From the cell containing the given text, extract its center point as (X, Y) coordinate. 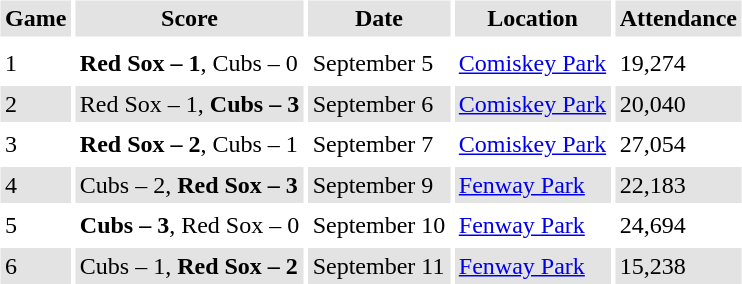
September 6 (379, 104)
Red Sox – 1, Cubs – 3 (189, 104)
22,183 (678, 185)
15,238 (678, 266)
4 (35, 185)
September 7 (379, 144)
September 9 (379, 185)
6 (35, 266)
5 (35, 226)
24,694 (678, 226)
2 (35, 104)
3 (35, 144)
Cubs – 3, Red Sox – 0 (189, 226)
Red Sox – 2, Cubs – 1 (189, 144)
20,040 (678, 104)
September 11 (379, 266)
Cubs – 1, Red Sox – 2 (189, 266)
Cubs – 2, Red Sox – 3 (189, 185)
Game (35, 18)
Attendance (678, 18)
Location (532, 18)
Score (189, 18)
27,054 (678, 144)
19,274 (678, 64)
September 10 (379, 226)
September 5 (379, 64)
Red Sox – 1, Cubs – 0 (189, 64)
Date (379, 18)
1 (35, 64)
